Locate the cell with the specified text and output its [X, Y] center coordinate. 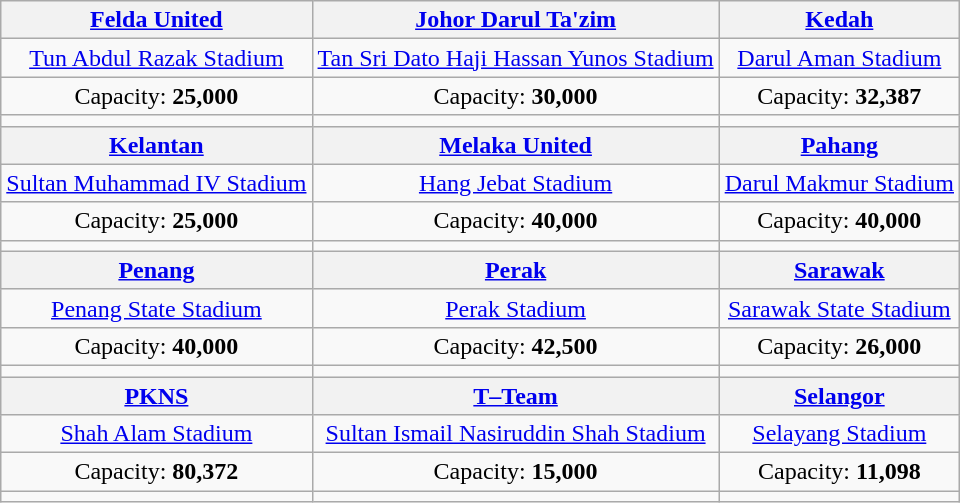
Penang State Stadium [156, 308]
T–Team [516, 395]
Shah Alam Stadium [156, 434]
Capacity: 32,387 [839, 96]
Melaka United [516, 145]
Capacity: 80,372 [156, 472]
Johor Darul Ta'zim [516, 20]
Selayang Stadium [839, 434]
Darul Makmur Stadium [839, 183]
Sarawak [839, 270]
Tun Abdul Razak Stadium [156, 58]
Sultan Ismail Nasiruddin Shah Stadium [516, 434]
Perak [516, 270]
Capacity: 15,000 [516, 472]
Sultan Muhammad IV Stadium [156, 183]
Kedah [839, 20]
Hang Jebat Stadium [516, 183]
Felda United [156, 20]
Darul Aman Stadium [839, 58]
Kelantan [156, 145]
PKNS [156, 395]
Tan Sri Dato Haji Hassan Yunos Stadium [516, 58]
Pahang [839, 145]
Selangor [839, 395]
Capacity: 42,500 [516, 346]
Penang [156, 270]
Sarawak State Stadium [839, 308]
Perak Stadium [516, 308]
Capacity: 11,098 [839, 472]
Capacity: 26,000 [839, 346]
Capacity: 30,000 [516, 96]
